Identify which cell holds the provided text, then report its (x, y) central coordinate. 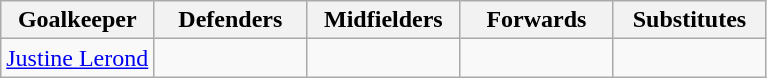
Midfielders (384, 20)
Justine Lerond (78, 58)
Defenders (230, 20)
Substitutes (690, 20)
Forwards (536, 20)
Goalkeeper (78, 20)
